Capture the cell that displays the provided text and extract its (X, Y) central coordinate. 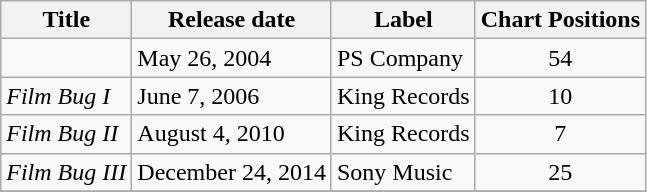
Film Bug II (66, 134)
June 7, 2006 (232, 96)
10 (560, 96)
25 (560, 172)
December 24, 2014 (232, 172)
54 (560, 58)
Title (66, 20)
PS Company (403, 58)
Chart Positions (560, 20)
Release date (232, 20)
Film Bug III (66, 172)
Sony Music (403, 172)
7 (560, 134)
August 4, 2010 (232, 134)
Label (403, 20)
May 26, 2004 (232, 58)
Film Bug I (66, 96)
